Capture the cell that displays the provided text and extract its [x, y] central coordinate. 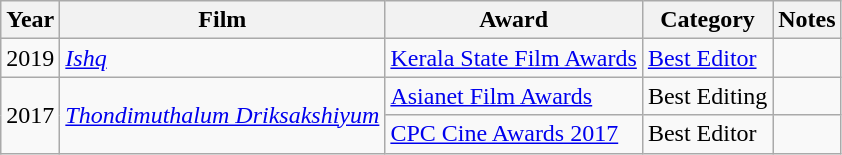
Kerala State Film Awards [514, 58]
Film [222, 20]
Award [514, 20]
2019 [30, 58]
Best Editing [707, 96]
Category [707, 20]
2017 [30, 115]
Asianet Film Awards [514, 96]
Notes [807, 20]
Year [30, 20]
Thondimuthalum Driksakshiyum [222, 115]
Ishq [222, 58]
CPC Cine Awards 2017 [514, 134]
